For the text-containing cell, return its midpoint in [X, Y] coordinate format. 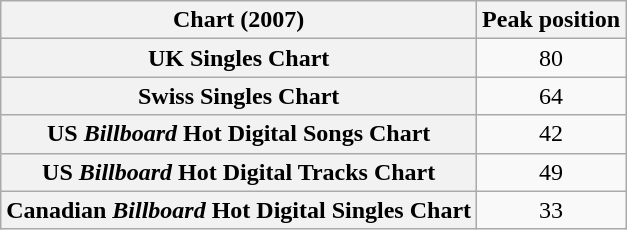
33 [552, 210]
US Billboard Hot Digital Songs Chart [239, 134]
42 [552, 134]
64 [552, 96]
Chart (2007) [239, 20]
Swiss Singles Chart [239, 96]
US Billboard Hot Digital Tracks Chart [239, 172]
Peak position [552, 20]
80 [552, 58]
UK Singles Chart [239, 58]
49 [552, 172]
Canadian Billboard Hot Digital Singles Chart [239, 210]
